Determine the (x, y) coordinate at the center of the cell enclosing the given text.  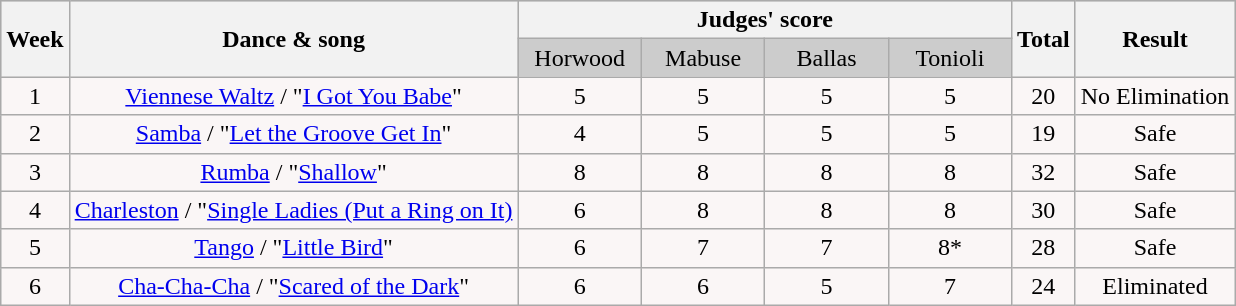
Total (1044, 39)
2 (35, 134)
Charleston / "Single Ladies (Put a Ring on It) (294, 210)
Cha-Cha-Cha / "Scared of the Dark" (294, 286)
8* (950, 248)
Tango / "Little Bird" (294, 248)
24 (1044, 286)
Rumba / "Shallow" (294, 172)
1 (35, 96)
Dance & song (294, 39)
19 (1044, 134)
28 (1044, 248)
Horwood (580, 58)
Judges' score (765, 20)
3 (35, 172)
Viennese Waltz / "I Got You Babe" (294, 96)
20 (1044, 96)
Week (35, 39)
Eliminated (1155, 286)
Ballas (826, 58)
Samba / "Let the Groove Get In" (294, 134)
30 (1044, 210)
Tonioli (950, 58)
Mabuse (702, 58)
32 (1044, 172)
Result (1155, 39)
No Elimination (1155, 96)
